Provide the [X, Y] coordinate of the cell's center where the given text is located.  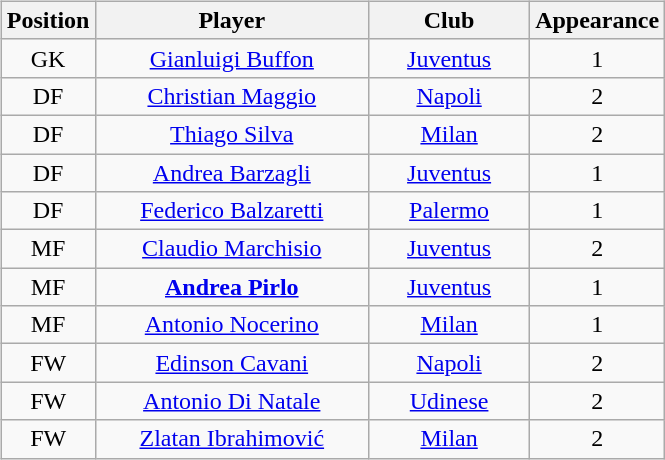
GK [48, 58]
Club [450, 20]
Position [48, 20]
Antonio Nocerino [232, 325]
Andrea Pirlo [232, 287]
Udinese [450, 401]
Christian Maggio [232, 96]
Player [232, 20]
Palermo [450, 211]
Gianluigi Buffon [232, 58]
Federico Balzaretti [232, 211]
Appearance [598, 20]
Claudio Marchisio [232, 249]
Zlatan Ibrahimović [232, 439]
Antonio Di Natale [232, 401]
Thiago Silva [232, 134]
Edinson Cavani [232, 363]
Andrea Barzagli [232, 173]
